Determine the (x, y) coordinate at the center of the cell enclosing the given text.  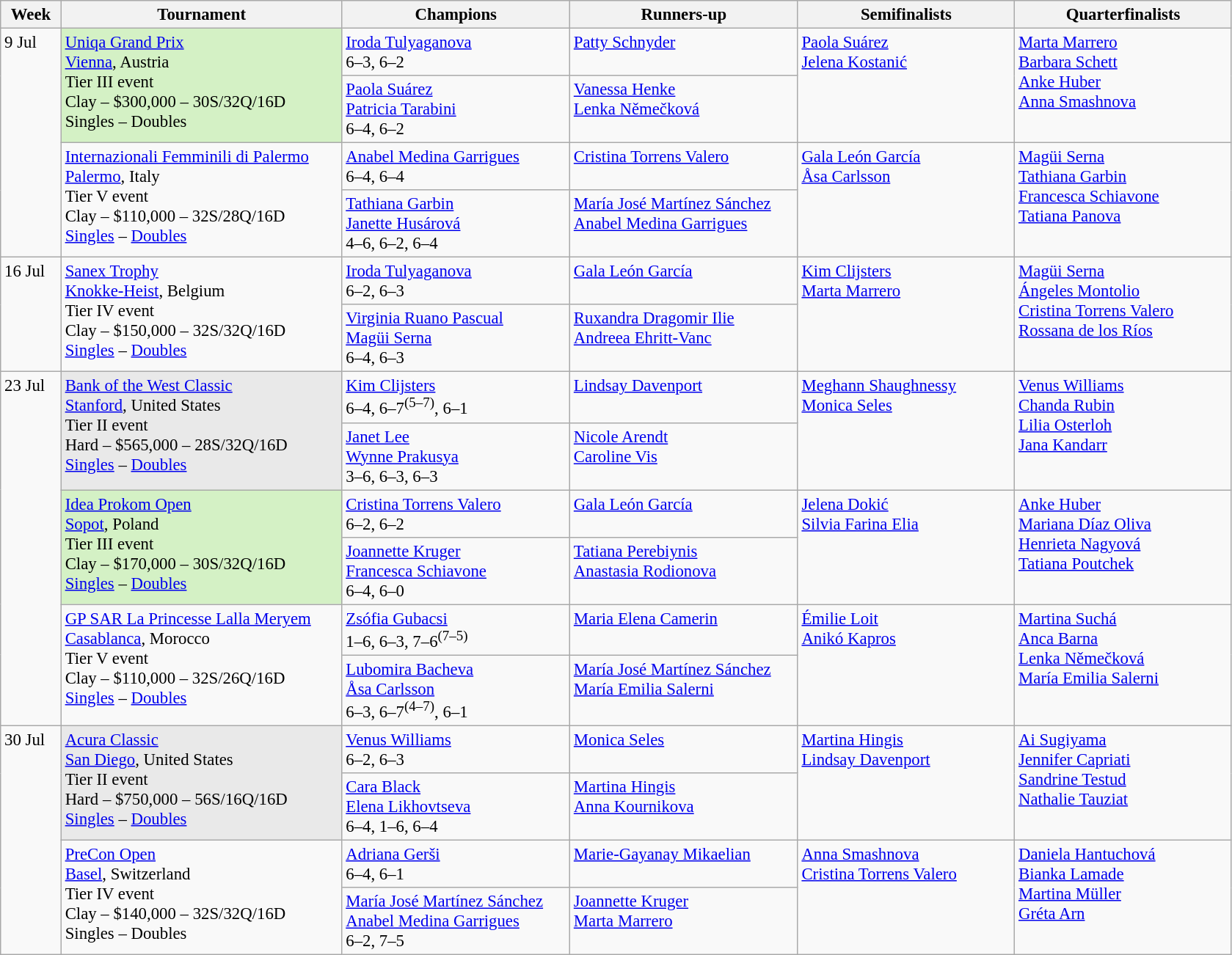
Joannette Kruger Marta Marrero (684, 921)
Vanessa Henke Lenka Němečková (684, 109)
Adriana Gerši 6–4, 6–1 (456, 864)
Internazionali Femminili di Palermo Palermo, Italy Tier V eventClay – $110,000 – 32S/28Q/16DSingles – Doubles (201, 200)
Maria Elena Camerin (684, 629)
16 Jul (31, 315)
Marie-Gayanay Mikaelian (684, 864)
Ruxandra Dragomir Ilie Andreea Ehritt-Vanc (684, 339)
Martina Hingis Lindsay Davenport (906, 783)
Patty Schnyder (684, 53)
Gala León García Åsa Carlsson (906, 200)
Émilie Loit Anikó Kapros (906, 665)
PreCon Open Basel, Switzerland Tier IV eventClay – $140,000 – 32S/32Q/16DSingles – Doubles (201, 898)
Virginia Ruano Pascual Magüi Serna6–4, 6–3 (456, 339)
Lindsay Davenport (684, 398)
Martina Hingis Anna Kournikova (684, 807)
Iroda Tulyaganova 6–2, 6–3 (456, 282)
Ai Sugiyama Jennifer Capriati Sandrine Testud Nathalie Tauziat (1123, 783)
Bank of the West Classic Stanford, United States Tier II eventHard – $565,000 – 28S/32Q/16DSingles – Doubles (201, 431)
Cristina Torrens Valero 6–2, 6–2 (456, 513)
Paola Suárez Patricia Tarabini 6–4, 6–2 (456, 109)
GP SAR La Princesse Lalla Meryem Casablanca, Morocco Tier V eventClay – $110,000 – 32S/26Q/16DSingles – Doubles (201, 665)
Zsófia Gubacsi 1–6, 6–3, 7–6(7–5) (456, 629)
Uniqa Grand Prix Vienna, Austria Tier III eventClay – $300,000 – 30S/32Q/16DSingles – Doubles (201, 86)
Week (31, 15)
Kim Clijsters Marta Marrero (906, 315)
Magüi Serna Ángeles Montolio Cristina Torrens Valero Rossana de los Ríos (1123, 315)
Monica Seles (684, 750)
Tatiana Perebiynis Anastasia Rodionova (684, 571)
9 Jul (31, 143)
23 Jul (31, 549)
Cristina Torrens Valero (684, 167)
Martina Suchá Anca Barna Lenka Němečková María Emilia Salerni (1123, 665)
María José Martínez Sánchez Anabel Medina Garrigues (684, 224)
Idea Prokom Open Sopot, Poland Tier III eventClay – $170,000 – 30S/32Q/16DSingles – Doubles (201, 547)
Kim Clijsters 6–4, 6–7(5–7), 6–1 (456, 398)
María José Martínez Sánchez Anabel Medina Garrigues 6–2, 7–5 (456, 921)
Nicole Arendt Caroline Vis (684, 456)
Semifinalists (906, 15)
Anke Huber Mariana Díaz Oliva Henrieta Nagyová Tatiana Poutchek (1123, 547)
Lubomira Bacheva Åsa Carlsson 6–3, 6–7(4–7), 6–1 (456, 690)
Champions (456, 15)
Anabel Medina Garrigues 6–4, 6–4 (456, 167)
Sanex Trophy Knokke-Heist, Belgium Tier IV eventClay – $150,000 – 32S/32Q/16DSingles – Doubles (201, 315)
María José Martínez Sánchez María Emilia Salerni (684, 690)
Quarterfinalists (1123, 15)
Magüi Serna Tathiana Garbin Francesca Schiavone Tatiana Panova (1123, 200)
Meghann Shaughnessy Monica Seles (906, 431)
Anna Smashnova Cristina Torrens Valero (906, 898)
Venus Williams Chanda Rubin Lilia Osterloh Jana Kandarr (1123, 431)
Iroda Tulyaganova 6–3, 6–2 (456, 53)
Paola Suárez Jelena Kostanić (906, 86)
Tournament (201, 15)
Joannette Kruger Francesca Schiavone 6–4, 6–0 (456, 571)
Janet Lee Wynne Prakusya 3–6, 6–3, 6–3 (456, 456)
Runners-up (684, 15)
Acura Classic San Diego, United States Tier II eventHard – $750,000 – 56S/16Q/16DSingles – Doubles (201, 783)
Marta Marrero Barbara Schett Anke Huber Anna Smashnova (1123, 86)
30 Jul (31, 840)
Jelena Dokić Silvia Farina Elia (906, 547)
Venus Williams 6–2, 6–3 (456, 750)
Daniela Hantuchová Bianka Lamade Martina Müller Gréta Arn (1123, 898)
Cara Black Elena Likhovtseva 6–4, 1–6, 6–4 (456, 807)
Tathiana Garbin Janette Husárová 4–6, 6–2, 6–4 (456, 224)
